Output the [x, y] coordinate of the center of the cell containing the given text.  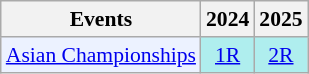
Asian Championships [101, 55]
2024 [228, 19]
2R [280, 55]
Events [101, 19]
2025 [280, 19]
1R [228, 55]
